Find where the given text appears and provide that cell's center as (X, Y) coordinate. 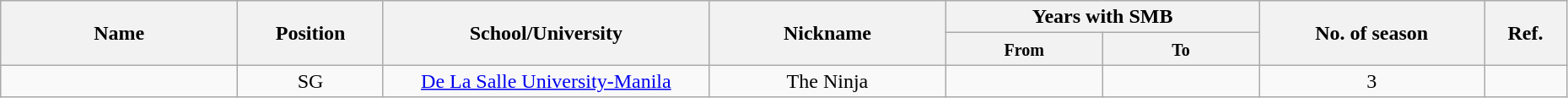
De La Salle University-Manila (546, 81)
Nickname (827, 33)
Position (310, 33)
From (1024, 49)
School/University (546, 33)
3 (1371, 81)
SG (310, 81)
The Ninja (827, 81)
Years with SMB (1102, 17)
Name (120, 33)
No. of season (1371, 33)
To (1181, 49)
Ref. (1526, 33)
